Determine the (X, Y) coordinate at the center of the cell enclosing the given text.  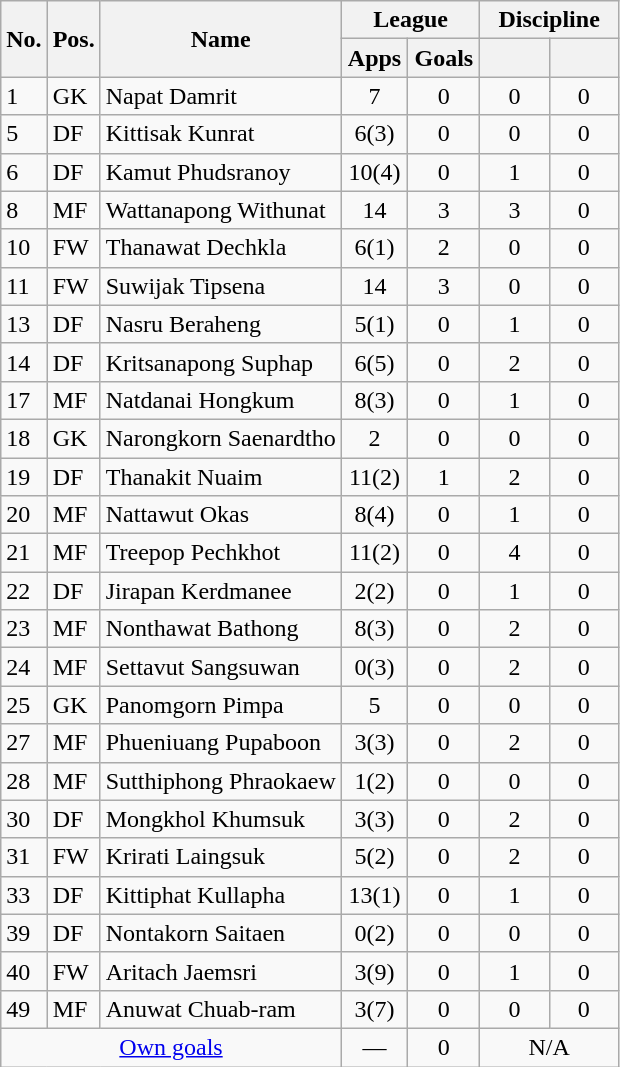
39 (24, 933)
7 (374, 96)
League (410, 20)
Pos. (74, 39)
Narongkorn Saenardtho (220, 438)
5(2) (374, 857)
49 (24, 1009)
Natdanai Hongkum (220, 400)
0(2) (374, 933)
Krirati Laingsuk (220, 857)
Nontakorn Saitaen (220, 933)
6 (24, 172)
Nonthawat Bathong (220, 629)
Aritach Jaemsri (220, 971)
Jirapan Kerdmanee (220, 591)
Thanawat Dechkla (220, 248)
Apps (374, 58)
8 (24, 210)
18 (24, 438)
Nasru Beraheng (220, 324)
Kamut Phudsranoy (220, 172)
Settavut Sangsuwan (220, 667)
Suwijak Tipsena (220, 286)
13(1) (374, 895)
Thanakit Nuaim (220, 477)
Name (220, 39)
Anuwat Chuab-ram (220, 1009)
13 (24, 324)
21 (24, 553)
Kittiphat Kullapha (220, 895)
27 (24, 743)
19 (24, 477)
40 (24, 971)
Panomgorn Pimpa (220, 705)
Sutthiphong Phraokaew (220, 781)
Kritsanapong Suphap (220, 362)
N/A (550, 1047)
24 (24, 667)
33 (24, 895)
25 (24, 705)
Phueniuang Pupaboon (220, 743)
Own goals (172, 1047)
10(4) (374, 172)
Treepop Pechkhot (220, 553)
— (374, 1047)
17 (24, 400)
23 (24, 629)
Mongkhol Khumsuk (220, 819)
20 (24, 515)
6(1) (374, 248)
Discipline (550, 20)
2(2) (374, 591)
Napat Damrit (220, 96)
8(4) (374, 515)
28 (24, 781)
4 (514, 553)
5(1) (374, 324)
0(3) (374, 667)
3(9) (374, 971)
6(3) (374, 134)
Nattawut Okas (220, 515)
30 (24, 819)
1(2) (374, 781)
6(5) (374, 362)
Kittisak Kunrat (220, 134)
3(7) (374, 1009)
No. (24, 39)
10 (24, 248)
Goals (444, 58)
31 (24, 857)
Wattanapong Withunat (220, 210)
22 (24, 591)
11 (24, 286)
